Return (x, y) of the center of cell containing provided text 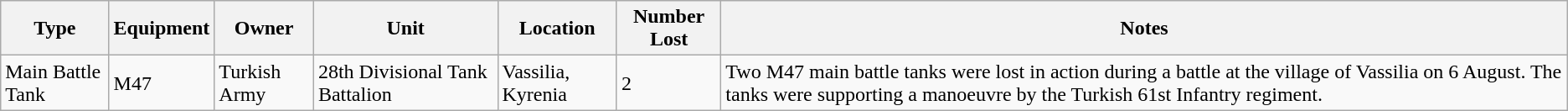
Equipment (162, 29)
Owner (265, 29)
2 (668, 82)
Vassilia, Kyrenia (557, 82)
Type (55, 29)
28th Divisional Tank Battalion (405, 82)
Location (557, 29)
Main Battle Tank (55, 82)
Number Lost (668, 29)
Notes (1144, 29)
M47 (162, 82)
Unit (405, 29)
Turkish Army (265, 82)
